Determine the [X, Y] coordinate at the center of the cell enclosing the given text.  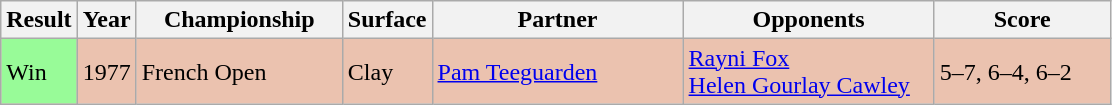
Win [39, 72]
Score [1022, 20]
Clay [387, 72]
Year [106, 20]
Partner [558, 20]
Surface [387, 20]
French Open [239, 72]
Rayni Fox Helen Gourlay Cawley [808, 72]
5–7, 6–4, 6–2 [1022, 72]
Opponents [808, 20]
1977 [106, 72]
Result [39, 20]
Pam Teeguarden [558, 72]
Championship [239, 20]
